Search for the cell housing the specified text and yield its [X, Y] center coordinate. 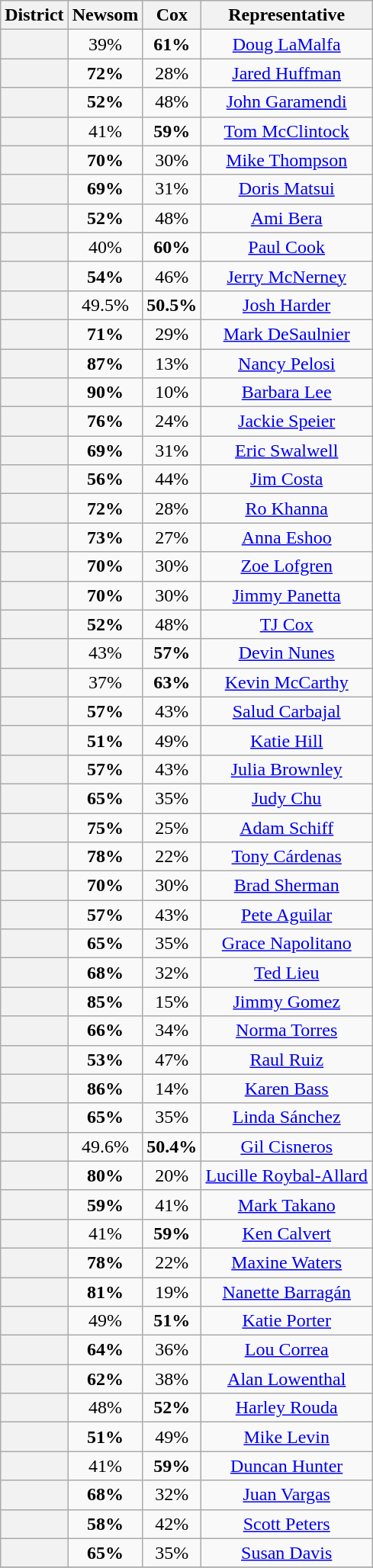
Harley Rouda [287, 1408]
Maxine Waters [287, 1262]
Salud Carbajal [287, 711]
Jim Costa [287, 479]
Juan Vargas [287, 1495]
Scott Peters [287, 1524]
Jackie Speier [287, 422]
61% [172, 44]
62% [105, 1379]
Katie Porter [287, 1321]
81% [105, 1292]
25% [172, 827]
Ami Bera [287, 218]
Jimmy Gomez [287, 1002]
John Garamendi [287, 102]
Lucille Roybal-Allard [287, 1175]
Nancy Pelosi [287, 364]
Eric Swalwell [287, 451]
Ro Khanna [287, 508]
13% [172, 364]
Devin Nunes [287, 653]
Brad Sherman [287, 886]
Tony Cárdenas [287, 857]
Alan Lowenthal [287, 1379]
Raul Ruiz [287, 1060]
Judy Chu [287, 798]
Pete Aguilar [287, 915]
90% [105, 393]
Paul Cook [287, 247]
Josh Harder [287, 305]
39% [105, 44]
Jimmy Panetta [287, 595]
Linda Sánchez [287, 1117]
Grace Napolitano [287, 944]
15% [172, 1002]
Susan Davis [287, 1553]
29% [172, 334]
Doug LaMalfa [287, 44]
Adam Schiff [287, 827]
Nanette Barragán [287, 1292]
Representative [287, 15]
75% [105, 827]
80% [105, 1175]
Gil Cisneros [287, 1146]
40% [105, 247]
Lou Correa [287, 1350]
87% [105, 364]
Barbara Lee [287, 393]
Tom McClintock [287, 131]
Mike Levin [287, 1437]
Doris Matsui [287, 189]
86% [105, 1089]
Karen Bass [287, 1089]
Jared Huffman [287, 73]
50.4% [172, 1146]
54% [105, 276]
Mark Takano [287, 1204]
36% [172, 1350]
Julia Brownley [287, 769]
Mike Thompson [287, 160]
24% [172, 422]
47% [172, 1060]
71% [105, 334]
34% [172, 1031]
Newsom [105, 15]
38% [172, 1379]
58% [105, 1524]
20% [172, 1175]
27% [172, 537]
46% [172, 276]
56% [105, 479]
53% [105, 1060]
Ted Lieu [287, 973]
TJ Cox [287, 624]
Norma Torres [287, 1031]
Kevin McCarthy [287, 682]
Jerry McNerney [287, 276]
85% [105, 1002]
37% [105, 682]
49.6% [105, 1146]
50.5% [172, 305]
19% [172, 1292]
63% [172, 682]
Anna Eshoo [287, 537]
14% [172, 1089]
District [34, 15]
Katie Hill [287, 740]
66% [105, 1031]
73% [105, 537]
Ken Calvert [287, 1233]
42% [172, 1524]
60% [172, 247]
64% [105, 1350]
44% [172, 479]
49.5% [105, 305]
Duncan Hunter [287, 1466]
76% [105, 422]
Zoe Lofgren [287, 566]
Cox [172, 15]
Mark DeSaulnier [287, 334]
10% [172, 393]
